Pinpoint the cell where the given text exists, returning its [x, y] midpoint coordinate. 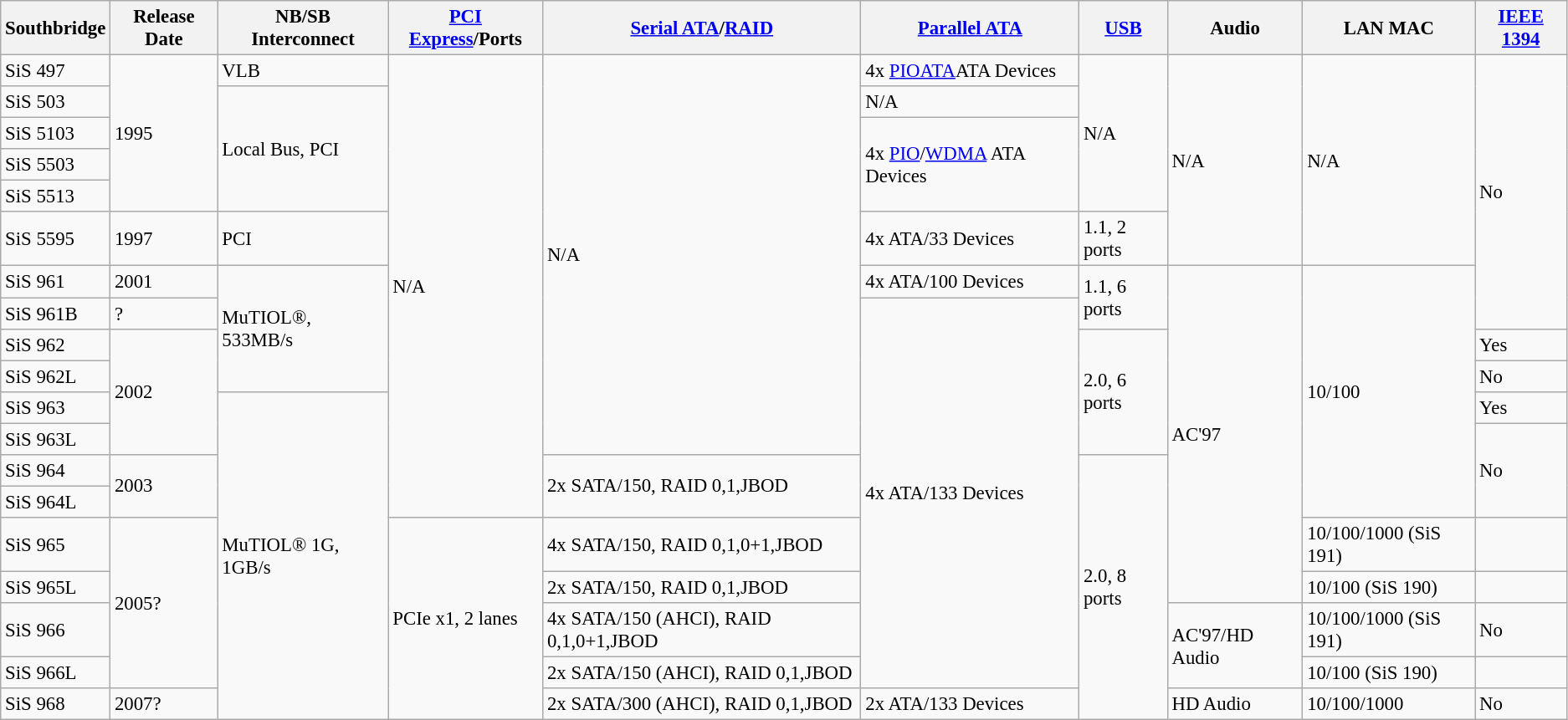
4x PIO/WDMA ATA Devices [971, 166]
SiS 965L [55, 587]
SiS 964 [55, 471]
Serial ATA/RAID [702, 28]
SiS 963L [55, 439]
SiS 5503 [55, 165]
PCI [303, 239]
2005? [164, 603]
1995 [164, 134]
4x ATA/33 Devices [971, 239]
SiS 962 [55, 345]
USB [1124, 28]
10/100 [1389, 391]
2001 [164, 282]
Audio [1235, 28]
AC'97 [1235, 435]
10/100/1000 [1389, 704]
4x SATA/150 (AHCI), RAID 0,1,0+1,JBOD [702, 631]
Release Date [164, 28]
PCI Express/Ports [465, 28]
VLB [303, 71]
SiS 965 [55, 545]
MuTIOL®, 533MB/s [303, 329]
SiS 5595 [55, 239]
1.1, 2 ports [1124, 239]
2x ATA/133 Devices [971, 704]
? [164, 314]
SiS 961B [55, 314]
4x SATA/150, RAID 0,1,0+1,JBOD [702, 545]
2003 [164, 487]
Parallel ATA [971, 28]
1997 [164, 239]
4x ATA/100 Devices [971, 282]
Local Bus, PCI [303, 149]
SiS 961 [55, 282]
SiS 964L [55, 502]
SiS 497 [55, 71]
SiS 503 [55, 102]
2007? [164, 704]
NB/SB Interconnect [303, 28]
HD Audio [1235, 704]
MuTIOL® 1G, 1GB/s [303, 555]
SiS 5103 [55, 134]
SiS 963 [55, 407]
4x PIOATAATA Devices [971, 71]
LAN MAC [1389, 28]
2.0, 8 ports [1124, 587]
2x SATA/150 (AHCI), RAID 0,1,JBOD [702, 673]
SiS 962L [55, 376]
AC'97/HD Audio [1235, 646]
SiS 968 [55, 704]
SiS 966L [55, 673]
4x ATA/133 Devices [971, 493]
Southbridge [55, 28]
2.0, 6 ports [1124, 391]
2x SATA/300 (AHCI), RAID 0,1,JBOD [702, 704]
2002 [164, 391]
IEEE 1394 [1521, 28]
SiS 966 [55, 631]
SiS 5513 [55, 197]
PCIe x1, 2 lanes [465, 619]
1.1, 6 ports [1124, 298]
